Search for the cell housing the specified text and yield its [x, y] center coordinate. 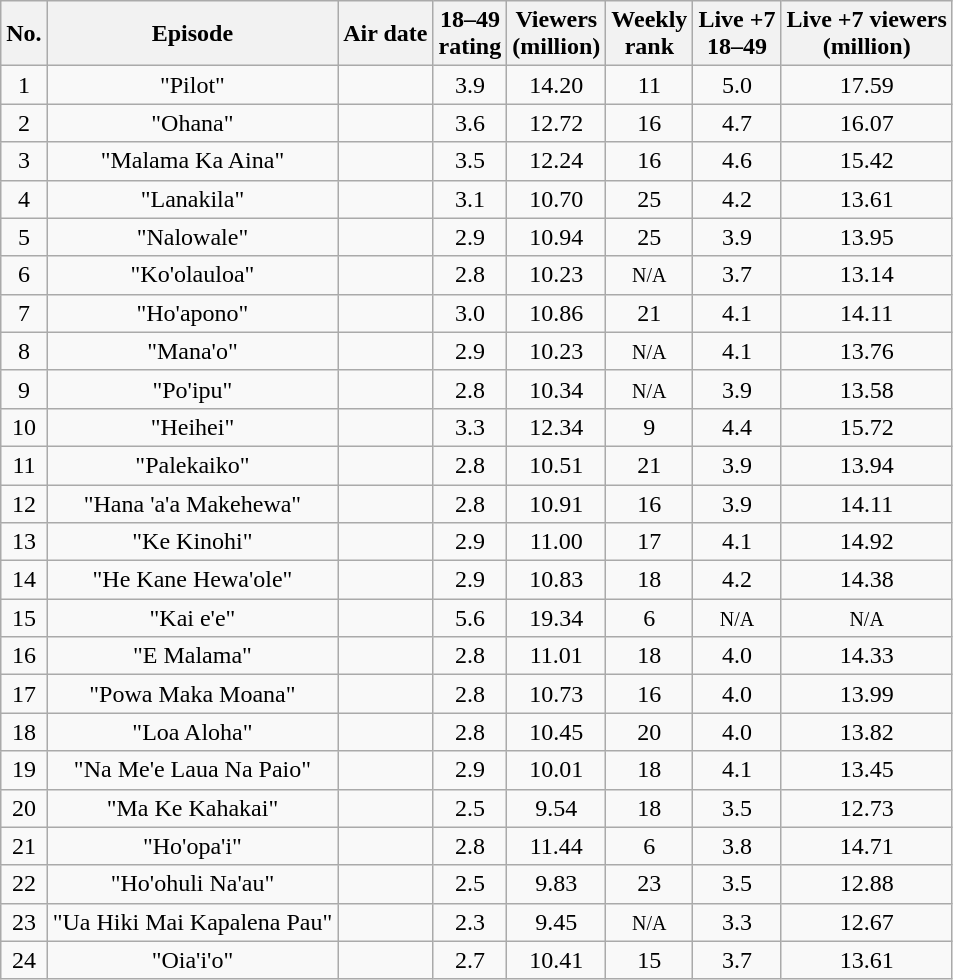
15.72 [866, 427]
9.83 [556, 884]
2.7 [470, 960]
11.00 [556, 542]
10.01 [556, 770]
9.45 [556, 922]
No. [24, 34]
14.38 [866, 580]
"Lanakila" [192, 199]
"Ho'ohuli Na'au" [192, 884]
10.45 [556, 732]
22 [24, 884]
14.71 [866, 846]
10.41 [556, 960]
10.73 [556, 694]
12.72 [556, 123]
"Na Me'e Laua Na Paio" [192, 770]
2.3 [470, 922]
4.7 [737, 123]
3.0 [470, 313]
17.59 [866, 85]
Live +7 viewers(million) [866, 34]
13.76 [866, 351]
12 [24, 503]
7 [24, 313]
10.34 [556, 389]
10.70 [556, 199]
4 [24, 199]
5.0 [737, 85]
5 [24, 237]
11.44 [556, 846]
13.99 [866, 694]
"Ke Kinohi" [192, 542]
4.6 [737, 161]
11.01 [556, 656]
10.51 [556, 465]
"Pilot" [192, 85]
18–49rating [470, 34]
3 [24, 161]
Weeklyrank [650, 34]
"Ko'olauloa" [192, 275]
2 [24, 123]
"Ohana" [192, 123]
Episode [192, 34]
1 [24, 85]
13.95 [866, 237]
"Ho'apono" [192, 313]
"Malama Ka Aina" [192, 161]
"Powa Maka Moana" [192, 694]
"Palekaiko" [192, 465]
"Kai e'e" [192, 618]
10.83 [556, 580]
"Ma Ke Kahakai" [192, 808]
12.24 [556, 161]
"Mana'o" [192, 351]
9.54 [556, 808]
13.94 [866, 465]
"Hana 'a'a Makehewa" [192, 503]
13 [24, 542]
3.8 [737, 846]
"Nalowale" [192, 237]
16.07 [866, 123]
14 [24, 580]
12.67 [866, 922]
"He Kane Hewa'ole" [192, 580]
"Po'ipu" [192, 389]
8 [24, 351]
15.42 [866, 161]
13.14 [866, 275]
Air date [386, 34]
19 [24, 770]
19.34 [556, 618]
24 [24, 960]
Viewers(million) [556, 34]
14.20 [556, 85]
13.45 [866, 770]
13.58 [866, 389]
"Ua Hiki Mai Kapalena Pau" [192, 922]
3.6 [470, 123]
Live +718–49 [737, 34]
12.34 [556, 427]
13.82 [866, 732]
5.6 [470, 618]
"Oia'i'o" [192, 960]
14.92 [866, 542]
12.88 [866, 884]
"Loa Aloha" [192, 732]
14.33 [866, 656]
10.94 [556, 237]
"Heihei" [192, 427]
10 [24, 427]
4.4 [737, 427]
10.91 [556, 503]
10.86 [556, 313]
"E Malama" [192, 656]
"Ho'opa'i" [192, 846]
12.73 [866, 808]
3.1 [470, 199]
